Extract the (x, y) coordinate from the center of the cell holding the provided text.  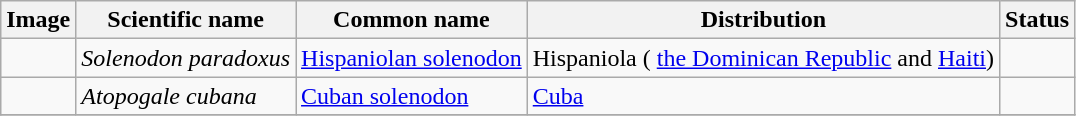
Atopogale cubana (186, 96)
Hispaniolan solenodon (412, 58)
Cuba (763, 96)
Common name (412, 20)
Solenodon paradoxus (186, 58)
Hispaniola ( the Dominican Republic and Haiti) (763, 58)
Status (1038, 20)
Distribution (763, 20)
Cuban solenodon (412, 96)
Scientific name (186, 20)
Image (38, 20)
